Locate the cell with the specified text and output its (X, Y) center coordinate. 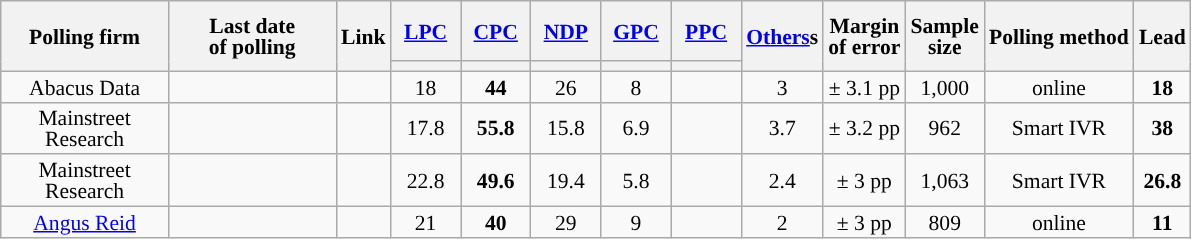
26.8 (1162, 181)
29 (566, 222)
GPC (636, 31)
809 (945, 222)
± 3.1 pp (864, 86)
3.7 (782, 128)
11 (1162, 222)
55.8 (496, 128)
Abacus Data (85, 86)
PPC (706, 31)
Angus Reid (85, 222)
22.8 (426, 181)
19.4 (566, 181)
44 (496, 86)
CPC (496, 31)
NDP (566, 31)
17.8 (426, 128)
49.6 (496, 181)
1,000 (945, 86)
2.4 (782, 181)
Polling method (1059, 36)
3 (782, 86)
8 (636, 86)
6.9 (636, 128)
± 3.2 pp (864, 128)
15.8 (566, 128)
1,063 (945, 181)
Link (364, 36)
962 (945, 128)
Otherss (782, 36)
Samplesize (945, 36)
38 (1162, 128)
Polling firm (85, 36)
5.8 (636, 181)
LPC (426, 31)
26 (566, 86)
40 (496, 222)
Marginof error (864, 36)
9 (636, 222)
21 (426, 222)
2 (782, 222)
Lead (1162, 36)
Last dateof polling (252, 36)
